Capture the cell that displays the provided text and extract its [X, Y] central coordinate. 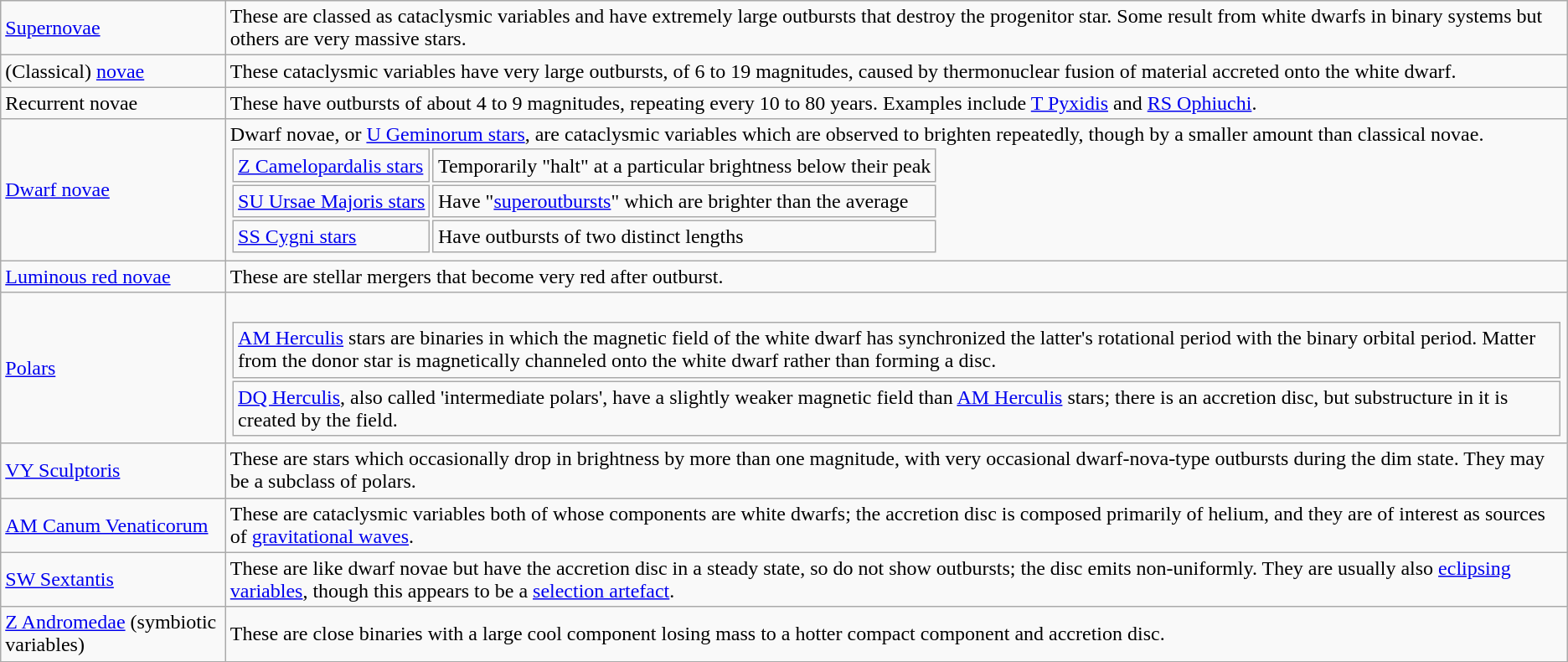
SS Cygni stars [332, 237]
These have outbursts of about 4 to 9 magnitudes, repeating every 10 to 80 years. Examples include T Pyxidis and RS Ophiuchi. [896, 103]
Z Camelopardalis stars [332, 165]
SW Sextantis [114, 580]
These are close binaries with a large cool component losing mass to a hotter compact component and accretion disc. [896, 634]
Temporarily "halt" at a particular brightness below their peak [685, 165]
(Classical) novae [114, 71]
Polars [114, 368]
VY Sculptoris [114, 471]
SU Ursae Majoris stars [332, 201]
Z Andromedae (symbiotic variables) [114, 634]
These are stellar mergers that become very red after outburst. [896, 277]
Recurrent novae [114, 103]
Supernovae [114, 28]
AM Canum Venaticorum [114, 525]
Have outbursts of two distinct lengths [685, 237]
Dwarf novae [114, 189]
Have "superoutbursts" which are brighter than the average [685, 201]
Luminous red novae [114, 277]
